Capture the cell that displays the provided text and extract its [X, Y] central coordinate. 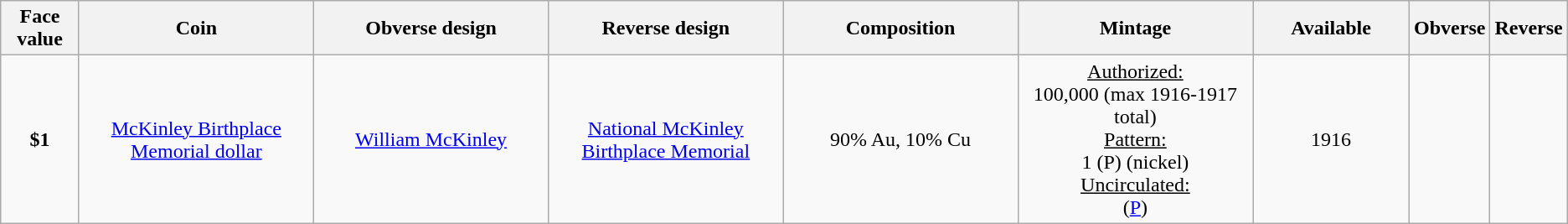
Face value [40, 29]
Composition [900, 29]
$1 [40, 139]
Authorized:100,000 (max 1916-1917 total)Pattern:1 (P) (nickel)Uncirculated: (P) [1135, 139]
National McKinley Birthplace Memorial [666, 139]
William McKinley [431, 139]
Reverse design [666, 29]
McKinley Birthplace Memorial dollar [196, 139]
Obverse [1450, 29]
1916 [1332, 139]
Obverse design [431, 29]
Reverse [1529, 29]
90% Au, 10% Cu [900, 139]
Coin [196, 29]
Available [1332, 29]
Mintage [1135, 29]
